Extract the (x, y) coordinate from the center of the cell holding the provided text.  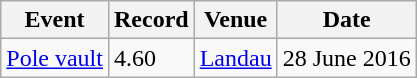
Record (151, 20)
Event (55, 20)
Date (346, 20)
Venue (236, 20)
Landau (236, 58)
28 June 2016 (346, 58)
4.60 (151, 58)
Pole vault (55, 58)
